Provide the (x, y) coordinate of the cell's center where the given text is located.  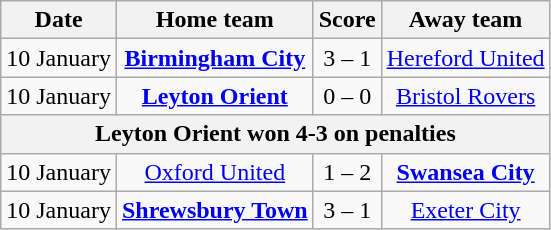
Home team (214, 20)
Oxford United (214, 172)
Bristol Rovers (466, 96)
1 – 2 (347, 172)
Exeter City (466, 210)
Shrewsbury Town (214, 210)
Hereford United (466, 58)
0 – 0 (347, 96)
Birmingham City (214, 58)
Leyton Orient (214, 96)
Away team (466, 20)
Score (347, 20)
Swansea City (466, 172)
Leyton Orient won 4-3 on penalties (276, 134)
Date (59, 20)
